For the text-containing cell, return its midpoint in (x, y) coordinate format. 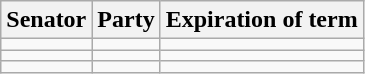
Senator (46, 20)
Party (126, 20)
Expiration of term (262, 20)
